From the cell containing the given text, extract its center point as [X, Y] coordinate. 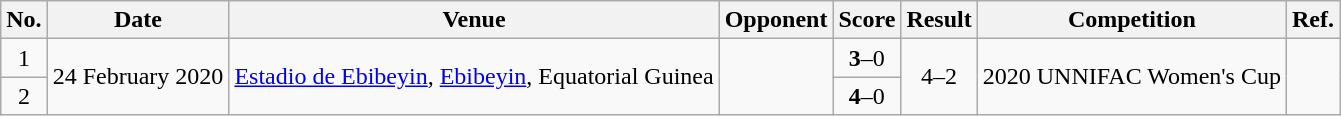
4–0 [867, 96]
2 [24, 96]
Ref. [1314, 20]
1 [24, 58]
Venue [474, 20]
Opponent [776, 20]
Competition [1132, 20]
3–0 [867, 58]
No. [24, 20]
Score [867, 20]
Date [138, 20]
24 February 2020 [138, 77]
4–2 [939, 77]
2020 UNNIFAC Women's Cup [1132, 77]
Estadio de Ebibeyin, Ebibeyin, Equatorial Guinea [474, 77]
Result [939, 20]
